Pinpoint the cell where the given text exists, returning its (x, y) midpoint coordinate. 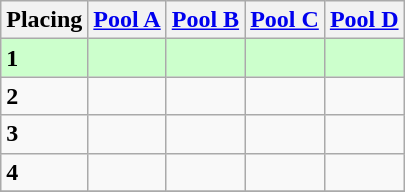
Placing (44, 20)
4 (44, 172)
Pool D (364, 20)
1 (44, 58)
Pool A (127, 20)
Pool B (205, 20)
3 (44, 134)
Pool C (285, 20)
2 (44, 96)
